Capture the cell that displays the provided text and extract its [x, y] central coordinate. 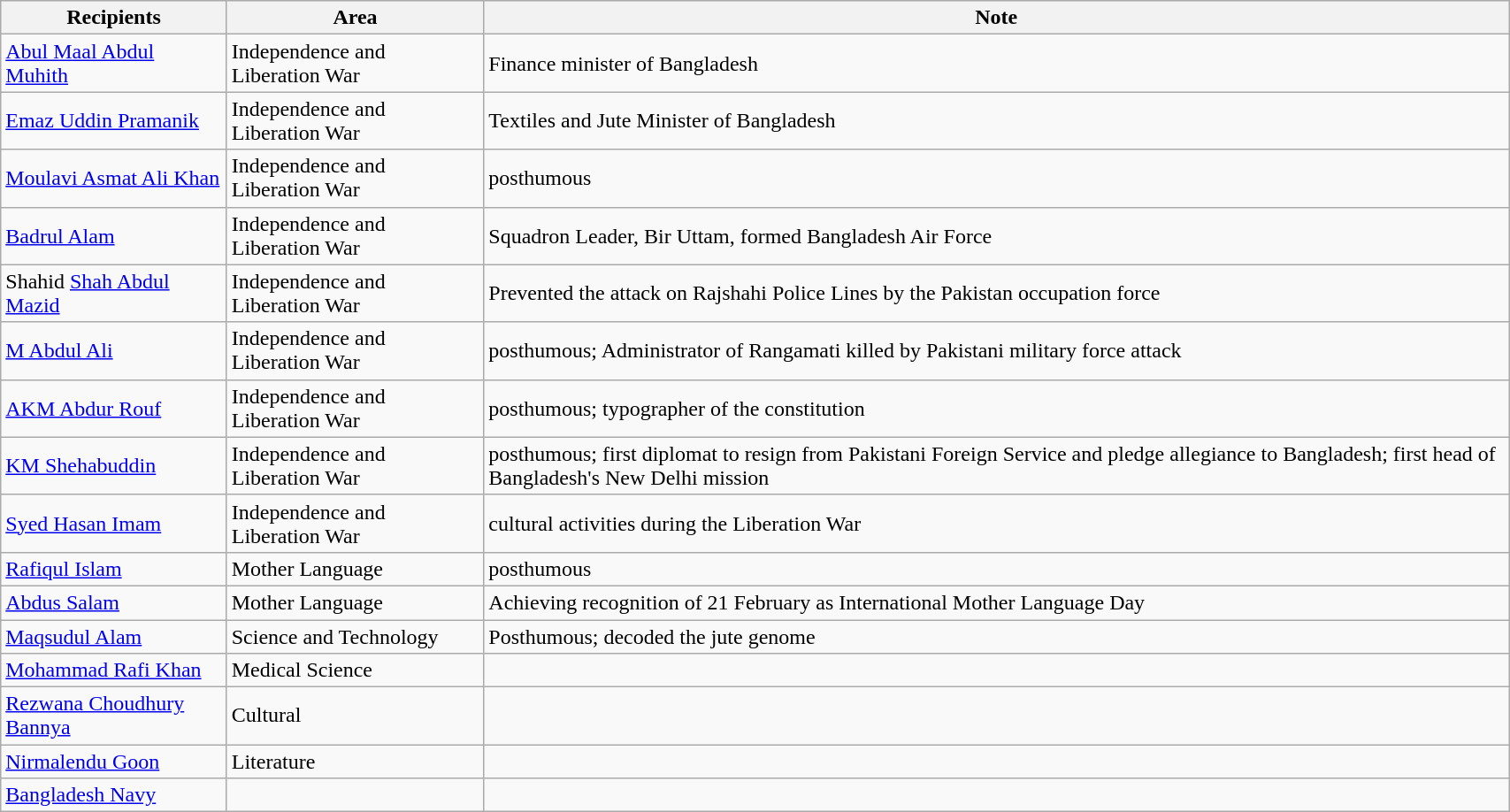
Bangladesh Navy [113, 795]
Science and Technology [356, 636]
Cultural [356, 716]
Emaz Uddin Pramanik [113, 120]
M Abdul Ali [113, 350]
Literature [356, 762]
Note [996, 18]
Rezwana Choudhury Bannya [113, 716]
Badrul Alam [113, 235]
Abul Maal Abdul Muhith [113, 64]
Medical Science [356, 670]
Posthumous; decoded the jute genome [996, 636]
Textiles and Jute Minister of Bangladesh [996, 120]
posthumous; Administrator of Rangamati killed by Pakistani military force attack [996, 350]
AKM Abdur Rouf [113, 409]
Rafiqul Islam [113, 569]
Finance minister of Bangladesh [996, 64]
Achieving recognition of 21 February as International Mother Language Day [996, 602]
posthumous; first diplomat to resign from Pakistani Foreign Service and pledge allegiance to Bangladesh; first head of Bangladesh's New Delhi mission [996, 465]
Abdus Salam [113, 602]
Prevented the attack on Rajshahi Police Lines by the Pakistan occupation force [996, 294]
Moulavi Asmat Ali Khan [113, 179]
Mohammad Rafi Khan [113, 670]
KM Shehabuddin [113, 465]
cultural activities during the Liberation War [996, 524]
Maqsudul Alam [113, 636]
Nirmalendu Goon [113, 762]
Recipients [113, 18]
posthumous; typographer of the constitution [996, 409]
Area [356, 18]
Squadron Leader, Bir Uttam, formed Bangladesh Air Force [996, 235]
Shahid Shah Abdul Mazid [113, 294]
Syed Hasan Imam [113, 524]
